Pinpoint the cell where the given text exists, returning its [x, y] midpoint coordinate. 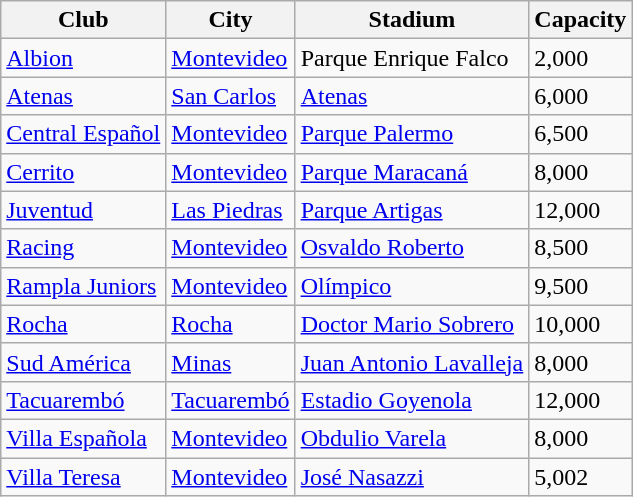
Central Español [84, 134]
Albion [84, 58]
Villa Española [84, 438]
Parque Palermo [412, 134]
Stadium [412, 20]
6,000 [580, 96]
Osvaldo Roberto [412, 248]
Olímpico [412, 286]
5,002 [580, 477]
6,500 [580, 134]
9,500 [580, 286]
10,000 [580, 324]
Juan Antonio Lavalleja [412, 362]
Parque Maracaná [412, 172]
Doctor Mario Sobrero [412, 324]
Obdulio Varela [412, 438]
Rampla Juniors [84, 286]
2,000 [580, 58]
Juventud [84, 210]
Cerrito [84, 172]
José Nasazzi [412, 477]
Sud América [84, 362]
Villa Teresa [84, 477]
Las Piedras [230, 210]
City [230, 20]
8,500 [580, 248]
Parque Artigas [412, 210]
San Carlos [230, 96]
Capacity [580, 20]
Minas [230, 362]
Parque Enrique Falco [412, 58]
Racing [84, 248]
Estadio Goyenola [412, 400]
Club [84, 20]
